Locate the cell with the specified text and output its [x, y] center coordinate. 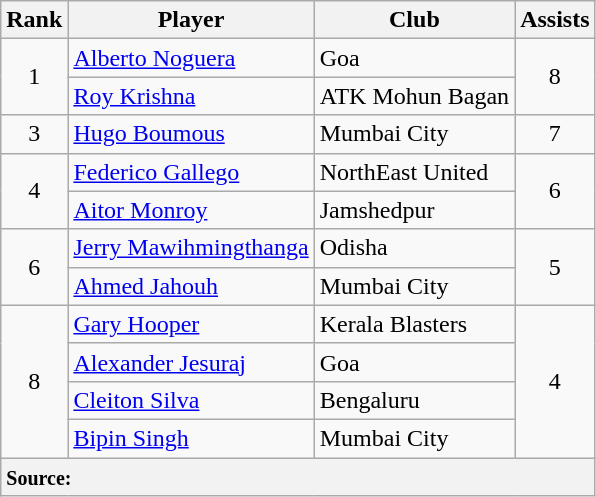
Rank [34, 20]
Bipin Singh [191, 438]
Alberto Noguera [191, 58]
1 [34, 77]
Club [414, 20]
ATK Mohun Bagan [414, 96]
Gary Hooper [191, 324]
NorthEast United [414, 172]
Jerry Mawihmingthanga [191, 248]
Hugo Boumous [191, 134]
5 [555, 267]
Aitor Monroy [191, 210]
7 [555, 134]
Player [191, 20]
Roy Krishna [191, 96]
Alexander Jesuraj [191, 362]
Odisha [414, 248]
Cleiton Silva [191, 400]
Jamshedpur [414, 210]
Source: [298, 477]
Kerala Blasters [414, 324]
Bengaluru [414, 400]
Ahmed Jahouh [191, 286]
Assists [555, 20]
3 [34, 134]
Federico Gallego [191, 172]
